For the text-containing cell, return its midpoint in [X, Y] coordinate format. 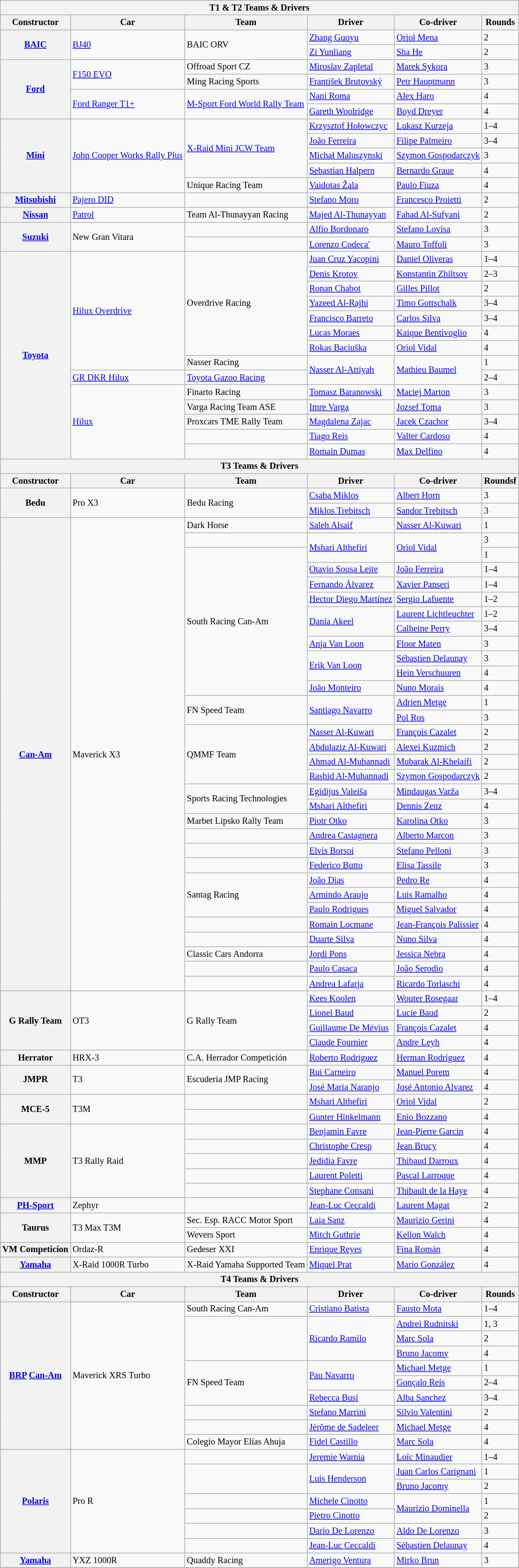
Dario De Lorenzo [350, 1531]
Jedidia Favre [350, 1161]
QMMF Team [246, 755]
Maciej Marton [438, 392]
Christophe Cresp [350, 1146]
Elvis Borsoi [350, 851]
Mubarak Al-Khelaifi [438, 762]
Bernardo Graue [438, 170]
Pro X3 [127, 503]
Can-Am [36, 754]
Ordaz-R [127, 1249]
Classic Cars Andorra [246, 954]
Claude Fournier [350, 1043]
Michał Maluszynski [350, 156]
Petr Hauptmann [438, 82]
Dark Horse [246, 525]
Andrea Lafarja [350, 984]
Duarte Silva [350, 939]
T3 Rally Raid [127, 1161]
Maverick X3 [127, 754]
Pau Navarro [350, 1375]
Fernando Álvarez [350, 584]
Silvio Valentini [438, 1412]
Mauro Toffoli [438, 244]
Marbet Lipsko Rally Team [246, 821]
Jean-Pierre Garcin [438, 1131]
Luis Henderson [350, 1479]
Laurent Poletti [350, 1176]
Alex Haro [438, 96]
Rui Carneiro [350, 1072]
Pedro Re [438, 880]
Finarto Racing [246, 392]
Wevers Sport [246, 1235]
M-Sport Ford World Rally Team [246, 104]
PH-Sport [36, 1205]
Kellon Walch [438, 1235]
Jérôme de Sadeleer [350, 1427]
BJ40 [127, 45]
Paulo Casaca [350, 969]
Carlos Silva [438, 318]
Nasser Racing [246, 362]
New Gran Vitara [127, 236]
Ming Racing Sports [246, 82]
Mario González [438, 1264]
Lucie Baud [438, 1013]
Stefano Moro [350, 200]
Miroslav Zapletal [350, 67]
Sebastian Halpern [350, 170]
Calheine Perry [438, 629]
Sports Racing Technologies [246, 799]
Bedu [36, 503]
Maverick XRS Turbo [127, 1375]
Nuno Morais [438, 688]
João Serodio [438, 969]
Thibault de la Haye [438, 1191]
Dania Akeel [350, 621]
Piotr Otko [350, 821]
Jozsef Toma [438, 407]
Polaris [36, 1501]
Marek Sykora [438, 67]
BAIC [36, 45]
Daniel Oliveras [438, 259]
Dennis Zenz [438, 806]
Yazeed Al-Rajhi [350, 303]
Karolina Otko [438, 821]
Escuderia JMP Racing [246, 1080]
Albert Horn [438, 496]
Roberto Rodríguez [350, 1057]
Federico Butto [350, 865]
Max Delfino [438, 451]
Alberto Marcon [438, 836]
Stefano Lovisa [438, 229]
Jessica Nebra [438, 954]
Elisa Tassile [438, 865]
Kees Koolen [350, 998]
Gilles Pillot [438, 289]
Santag Racing [246, 894]
Varga Racing Team ASE [246, 407]
BRP Can-Am [36, 1375]
Laia Sanz [350, 1220]
Denis Krotov [350, 274]
Pol Ros [438, 717]
Bedu Racing [246, 503]
Thibaud Darroux [438, 1161]
Maurizio Dominella [438, 1509]
Pietro Cinotto [350, 1516]
YXZ 1000R [127, 1560]
Boyd Dreyer [438, 111]
Ford Ranger T1+ [127, 104]
Loïc Minaudier [438, 1457]
Hein Verschuuren [438, 673]
Juan Cruz Yacopini [350, 259]
Colegio Mayor Elías Ahuja [246, 1442]
Oriol Mena [438, 37]
Francesco Proietti [438, 200]
Miquel Prat [350, 1264]
Mitch Guthrie [350, 1235]
T1 & T2 Teams & Drivers [259, 7]
Filipe Palmeiro [438, 141]
Nasser Al-Attiyah [350, 370]
Herrator [36, 1057]
Zhang Guoyu [350, 37]
Stefano Marrini [350, 1412]
Paulo Rodrigues [350, 909]
X-Raid Yamaha Supported Team [246, 1264]
X-Raid Mini JCW Team [246, 148]
Amerigo Ventura [350, 1560]
Egidijus Valeiša [350, 791]
Overdrive Racing [246, 303]
Tiago Reis [350, 436]
Jeremie Warnia [350, 1457]
Majed Al-Thunayyan [350, 215]
Pajero DID [127, 200]
MMP [36, 1161]
Sec. Esp. RACC Motor Sport [246, 1220]
Nani Roma [350, 96]
Wouter Rosegaar [438, 998]
Lorenzo Codeca' [350, 244]
Alfio Bordonaro [350, 229]
Sha He [438, 52]
Magdalena Zajac [350, 422]
Armindo Araujo [350, 895]
Roundsf [501, 481]
Lukasz Kurzeja [438, 126]
Taurus [36, 1228]
T4 Teams & Drivers [259, 1279]
Proxcars TME Rally Team [246, 422]
Sandor Trebitsch [438, 511]
Miguel Salvador [438, 909]
Imre Varga [350, 407]
Tomasz Baranowski [350, 392]
Mathieu Baumel [438, 370]
Patrol [127, 215]
Aldo De Lorenzo [438, 1531]
Alba Sanchez [438, 1398]
Offroad Sport CZ [246, 67]
Saleh Alsaif [350, 525]
Laurent Magat [438, 1205]
C.A. Herrador Competición [246, 1057]
2–3 [501, 274]
Francisco Barreto [350, 318]
Herman Rodríguez [438, 1057]
João Monteiro [350, 688]
Gareth Woolridge [350, 111]
T3M [127, 1109]
Kaique Bentivoglio [438, 333]
Gedeser XXI [246, 1249]
Hilux Overdrive [127, 310]
Ronan Chabot [350, 289]
Suzuki [36, 236]
Gunter Hinkelmann [350, 1117]
Nuno Silva [438, 939]
Valter Cardoso [438, 436]
Andrea Castagnera [350, 836]
T3 [127, 1080]
Adrien Metge [438, 703]
Jean Brucy [438, 1146]
Zi Yunliang [350, 52]
Hector Diego Martínez [350, 599]
VM Competicion [36, 1249]
Rashid Al-Muhannadi [350, 776]
Juan Carlos Carignani [438, 1471]
Hilux [127, 421]
Michele Cinotto [350, 1501]
Maurizio Gerini [438, 1220]
João Dias [350, 880]
Guillaume De Mévius [350, 1028]
Gonçalo Reis [438, 1383]
Lionel Baud [350, 1013]
Team Al-Thunayyan Racing [246, 215]
Paulo Fiuza [438, 185]
Ricardo Torlaschi [438, 984]
OT3 [127, 1020]
John Cooper Works Rally Plus [127, 156]
Rokas Baciuška [350, 348]
X-Raid 1000R Turbo [127, 1264]
Quaddy Racing [246, 1560]
Jordi Pons [350, 954]
Santiago Navarro [350, 710]
Csaba Miklos [350, 496]
Toyota Gazoo Racing [246, 377]
Otavio Sousa Leite [350, 569]
Manuel Porem [438, 1072]
Timo Gottschalk [438, 303]
Romain Locmane [350, 924]
Ford [36, 89]
Benjamin Favre [350, 1131]
Xavier Panseri [438, 584]
Fausto Mota [438, 1309]
Lucas Moraes [350, 333]
José Maria Naranjo [350, 1087]
Pascal Larroque [438, 1176]
Konstantin Zhiltsov [438, 274]
Luis Ramalho [438, 895]
Andre Leyh [438, 1043]
Enio Bozzano [438, 1117]
MCE-5 [36, 1109]
Floor Maten [438, 644]
Mini [36, 156]
Fina Román [438, 1249]
Ricardo Ramilo [350, 1338]
F150 EVO [127, 74]
JMPR [36, 1080]
Mitsubishi [36, 200]
Ahmad Al-Muhannadi [350, 762]
Mindaugas Varža [438, 791]
GR DKR Hilux [127, 377]
František Brutovský [350, 82]
Jacek Czachor [438, 422]
Zephyr [127, 1205]
Andrei Rudnitski [438, 1324]
Stefano Pelloni [438, 851]
Romain Dumas [350, 451]
Toyota [36, 355]
José Antonio Alvarez [438, 1087]
Erik Van Loon [350, 665]
Unique Racing Team [246, 185]
Abdulaziz Al-Kuwari [350, 747]
Fahad Al-Sufyani [438, 215]
T3 Max T3M [127, 1228]
Laurent Lichtleuchter [438, 614]
Miklos Trebitsch [350, 511]
Nissan [36, 215]
Fidel Castillo [350, 1442]
BAIC ORV [246, 45]
Vaidotas Žala [350, 185]
Jean-François Palissier [438, 924]
Pro R [127, 1501]
Stephane Consani [350, 1191]
T3 Teams & Drivers [259, 466]
Rebecca Busi [350, 1398]
Mirko Brun [438, 1560]
Alexei Kuzmich [438, 747]
Enrique Reyes [350, 1249]
Cristiano Batista [350, 1309]
Anja Van Loon [350, 644]
1, 3 [501, 1324]
Sergio Lafuente [438, 599]
HRX-3 [127, 1057]
Krzysztof Hołowczyc [350, 126]
